Output the [x, y] coordinate of the center of the cell containing the given text.  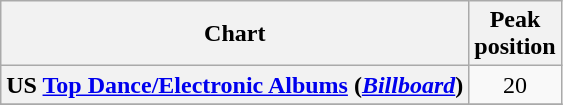
20 [515, 85]
Peakposition [515, 34]
US Top Dance/Electronic Albums (Billboard) [235, 85]
Chart [235, 34]
